For the text-containing cell, return its midpoint in [X, Y] coordinate format. 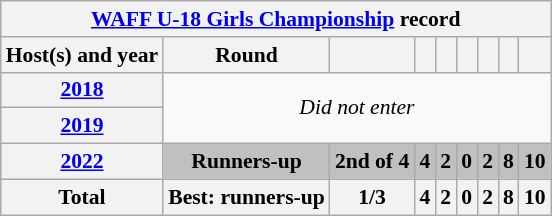
2022 [82, 162]
Best: runners-up [246, 197]
Round [246, 55]
Total [82, 197]
1/3 [372, 197]
Runners-up [246, 162]
2018 [82, 90]
2019 [82, 126]
WAFF U-18 Girls Championship record [276, 19]
2nd of 4 [372, 162]
Did not enter [357, 108]
Host(s) and year [82, 55]
